Detect which cell encompasses the target text, then output its [x, y] center coordinate. 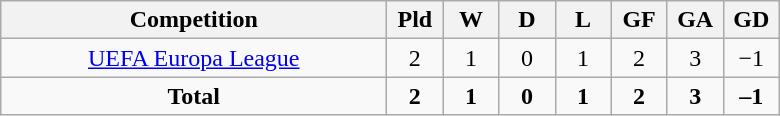
GF [639, 20]
Total [194, 96]
GD [751, 20]
–1 [751, 96]
GA [695, 20]
−1 [751, 58]
Competition [194, 20]
Pld [415, 20]
UEFA Europa League [194, 58]
D [527, 20]
W [471, 20]
L [583, 20]
